From the cell containing the given text, extract its center point as (x, y) coordinate. 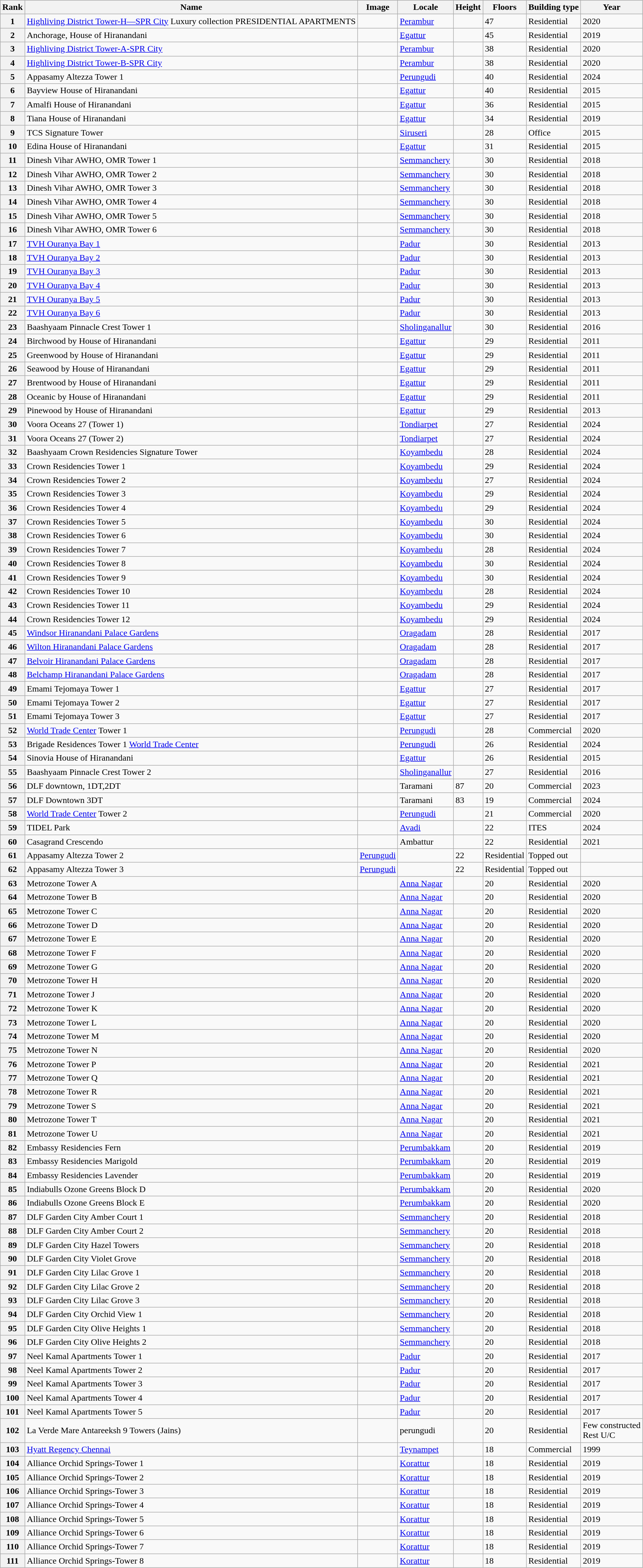
108 (12, 1519)
9 (12, 132)
Greenwood by House of Hiranandani (191, 355)
10 (12, 146)
43 (12, 605)
85 (12, 1189)
TVH Ouranya Bay 1 (191, 244)
Hyatt Regency Chennai (191, 1449)
TIDEL Park (191, 827)
3 (12, 49)
Crown Residencies Tower 7 (191, 549)
68 (12, 953)
TVH Ouranya Bay 4 (191, 285)
8 (12, 118)
Crown Residencies Tower 4 (191, 508)
Embassy Residencies Marigold (191, 1161)
Highliving District Tower-B-SPR City (191, 63)
44 (12, 619)
Edina House of Hiranandani (191, 146)
DLF Garden City Lilac Grove 3 (191, 1301)
42 (12, 591)
93 (12, 1301)
Indiabulls Ozone Greens Block E (191, 1203)
Tiana House of Hiranandani (191, 118)
Indiabulls Ozone Greens Block D (191, 1189)
Metrozone Tower P (191, 1064)
91 (12, 1272)
80 (12, 1120)
Baashyaam Pinnacle Crest Tower 1 (191, 327)
Brigade Residences Tower 1 World Trade Center (191, 744)
90 (12, 1259)
69 (12, 967)
Metrozone Tower G (191, 967)
4 (12, 63)
Emami Tejomaya Tower 2 (191, 703)
65 (12, 911)
Metrozone Tower N (191, 1050)
Crown Residencies Tower 9 (191, 577)
Alliance Orchid Springs-Tower 7 (191, 1547)
Few constructedRest U/C (612, 1431)
Metrozone Tower R (191, 1092)
104 (12, 1463)
Metrozone Tower F (191, 953)
TCS Signature Tower (191, 132)
Crown Residencies Tower 12 (191, 619)
Neel Kamal Apartments Tower 5 (191, 1412)
49 (12, 689)
Ambattur (426, 841)
Metrozone Tower S (191, 1106)
15 (12, 216)
50 (12, 703)
62 (12, 869)
11 (12, 160)
2 (12, 35)
Locale (426, 7)
Dinesh Vihar AWHO, OMR Tower 5 (191, 216)
67 (12, 939)
95 (12, 1328)
14 (12, 202)
Pinewood by House of Hiranandani (191, 411)
70 (12, 981)
Wilton Hiranandani Palace Gardens (191, 647)
Baashyaam Pinnacle Crest Tower 2 (191, 772)
Neel Kamal Apartments Tower 3 (191, 1384)
39 (12, 549)
Voora Oceans 27 (Tower 2) (191, 438)
Emami Tejomaya Tower 1 (191, 689)
DLF Garden City Amber Court 2 (191, 1231)
Appasamy Altezza Tower 1 (191, 77)
53 (12, 744)
Embassy Residencies Lavender (191, 1175)
DLF Garden City Orchid View 1 (191, 1314)
Highliving District Tower-A-SPR City (191, 49)
Metrozone Tower E (191, 939)
33 (12, 466)
Metrozone Tower A (191, 883)
Alliance Orchid Springs-Tower 4 (191, 1505)
Metrozone Tower L (191, 1022)
Crown Residencies Tower 5 (191, 522)
Crown Residencies Tower 2 (191, 480)
46 (12, 647)
13 (12, 188)
92 (12, 1286)
Windsor Hiranandani Palace Gardens (191, 633)
17 (12, 244)
Seawood by House of Hiranandani (191, 369)
94 (12, 1314)
Metrozone Tower C (191, 911)
Building type (554, 7)
106 (12, 1491)
Sinovia House of Hiranandani (191, 758)
Alliance Orchid Springs-Tower 8 (191, 1561)
ITES (554, 827)
72 (12, 1008)
61 (12, 856)
Metrozone Tower T (191, 1120)
109 (12, 1533)
Dinesh Vihar AWHO, OMR Tower 1 (191, 160)
Birchwood by House of Hiranandani (191, 341)
89 (12, 1245)
TVH Ouranya Bay 3 (191, 271)
La Verde Mare Antareeksh 9 Towers (Jains) (191, 1431)
Dinesh Vihar AWHO, OMR Tower 2 (191, 174)
World Trade Center Tower 2 (191, 814)
77 (12, 1078)
54 (12, 758)
Alliance Orchid Springs-Tower 3 (191, 1491)
56 (12, 786)
16 (12, 230)
Highliving District Tower-H—SPR City Luxury collection PRESIDENTIAL APARTMENTS (191, 21)
Year (612, 7)
59 (12, 827)
Emami Tejomaya Tower 3 (191, 716)
73 (12, 1022)
100 (12, 1398)
37 (12, 522)
5 (12, 77)
52 (12, 730)
Siruseri (426, 132)
DLF downtown, 1DT,2DT (191, 786)
Voora Oceans 27 (Tower 1) (191, 425)
23 (12, 327)
Belchamp Hiranandani Palace Gardens (191, 675)
DLF Garden City Amber Court 1 (191, 1217)
107 (12, 1505)
DLF Garden City Olive Heights 1 (191, 1328)
Belvoir Hiranandani Palace Gardens (191, 661)
Metrozone Tower Q (191, 1078)
DLF Garden City Lilac Grove 2 (191, 1286)
Office (554, 132)
Metrozone Tower D (191, 925)
Embassy Residencies Fern (191, 1148)
71 (12, 994)
Bayview House of Hiranandani (191, 91)
102 (12, 1431)
Crown Residencies Tower 8 (191, 563)
Metrozone Tower M (191, 1036)
12 (12, 174)
Metrozone Tower B (191, 897)
Alliance Orchid Springs-Tower 5 (191, 1519)
99 (12, 1384)
81 (12, 1134)
35 (12, 494)
Casagrand Crescendo (191, 841)
25 (12, 355)
63 (12, 883)
24 (12, 341)
Crown Residencies Tower 6 (191, 536)
57 (12, 800)
TVH Ouranya Bay 6 (191, 313)
97 (12, 1356)
101 (12, 1412)
74 (12, 1036)
41 (12, 577)
Appasamy Altezza Tower 2 (191, 856)
32 (12, 452)
86 (12, 1203)
6 (12, 91)
79 (12, 1106)
110 (12, 1547)
1 (12, 21)
Crown Residencies Tower 11 (191, 605)
perungudi (426, 1431)
96 (12, 1342)
Baashyaam Crown Residencies Signature Tower (191, 452)
Dinesh Vihar AWHO, OMR Tower 3 (191, 188)
Anchorage, House of Hiranandani (191, 35)
111 (12, 1561)
48 (12, 675)
Oceanic by House of Hiranandani (191, 396)
DLF Garden City Violet Grove (191, 1259)
64 (12, 897)
World Trade Center Tower 1 (191, 730)
60 (12, 841)
98 (12, 1370)
DLF Garden City Lilac Grove 1 (191, 1272)
Metrozone Tower U (191, 1134)
Metrozone Tower K (191, 1008)
7 (12, 104)
82 (12, 1148)
51 (12, 716)
Amalfi House of Hiranandani (191, 104)
Rank (12, 7)
Alliance Orchid Springs-Tower 6 (191, 1533)
Neel Kamal Apartments Tower 4 (191, 1398)
Image (378, 7)
Crown Residencies Tower 3 (191, 494)
Appasamy Altezza Tower 3 (191, 869)
66 (12, 925)
84 (12, 1175)
DLF Downtown 3DT (191, 800)
TVH Ouranya Bay 2 (191, 258)
Brentwood by House of Hiranandani (191, 383)
2023 (612, 786)
58 (12, 814)
Alliance Orchid Springs-Tower 1 (191, 1463)
105 (12, 1477)
Neel Kamal Apartments Tower 1 (191, 1356)
DLF Garden City Hazel Towers (191, 1245)
Height (468, 7)
DLF Garden City Olive Heights 2 (191, 1342)
Name (191, 7)
Neel Kamal Apartments Tower 2 (191, 1370)
Teynampet (426, 1449)
88 (12, 1231)
Avadi (426, 827)
Dinesh Vihar AWHO, OMR Tower 4 (191, 202)
Crown Residencies Tower 1 (191, 466)
Dinesh Vihar AWHO, OMR Tower 6 (191, 230)
TVH Ouranya Bay 5 (191, 299)
Metrozone Tower J (191, 994)
Floors (505, 7)
78 (12, 1092)
55 (12, 772)
1999 (612, 1449)
Metrozone Tower H (191, 981)
75 (12, 1050)
76 (12, 1064)
Alliance Orchid Springs-Tower 2 (191, 1477)
Crown Residencies Tower 10 (191, 591)
103 (12, 1449)
